For the text-containing cell, return its midpoint in (X, Y) coordinate format. 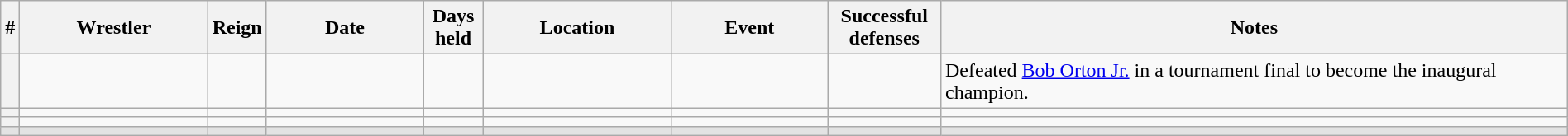
Successful defenses (884, 28)
# (10, 28)
Location (577, 28)
Days held (453, 28)
Defeated Bob Orton Jr. in a tournament final to become the inaugural champion. (1254, 81)
Reign (237, 28)
Wrestler (114, 28)
Event (749, 28)
Date (344, 28)
Notes (1254, 28)
